Pinpoint the cell where the given text exists, returning its [X, Y] midpoint coordinate. 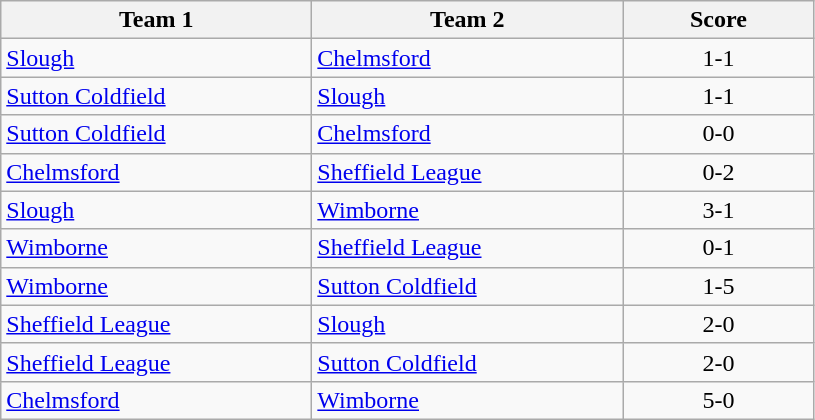
0-1 [718, 248]
Team 1 [156, 20]
Team 2 [468, 20]
0-0 [718, 134]
0-2 [718, 172]
3-1 [718, 210]
1-5 [718, 286]
5-0 [718, 400]
Score [718, 20]
